Return the [X, Y] coordinate for the center point of the cell that contains the specified text.  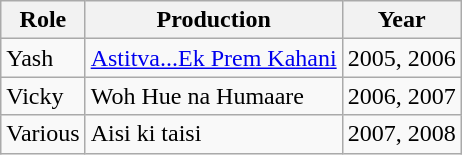
Astitva...Ek Prem Kahani [214, 58]
Woh Hue na Humaare [214, 96]
Aisi ki taisi [214, 134]
2006, 2007 [402, 96]
Production [214, 20]
Various [43, 134]
Role [43, 20]
2007, 2008 [402, 134]
2005, 2006 [402, 58]
Year [402, 20]
Vicky [43, 96]
Yash [43, 58]
